Find where the given text appears and provide that cell's center as [x, y] coordinate. 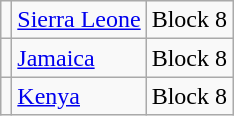
Sierra Leone [79, 20]
Kenya [79, 96]
Jamaica [79, 58]
